Find where the given text appears and provide that cell's center as (X, Y) coordinate. 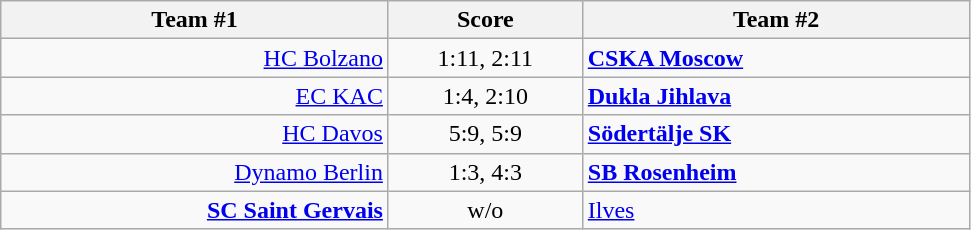
Södertälje SK (776, 134)
w/o (485, 210)
SB Rosenheim (776, 172)
Score (485, 20)
1:11, 2:11 (485, 58)
Team #1 (195, 20)
CSKA Moscow (776, 58)
SC Saint Gervais (195, 210)
5:9, 5:9 (485, 134)
Team #2 (776, 20)
Ilves (776, 210)
HC Davos (195, 134)
HC Bolzano (195, 58)
Dukla Jihlava (776, 96)
1:4, 2:10 (485, 96)
1:3, 4:3 (485, 172)
EC KAC (195, 96)
Dynamo Berlin (195, 172)
